Capture the cell that displays the provided text and extract its [x, y] central coordinate. 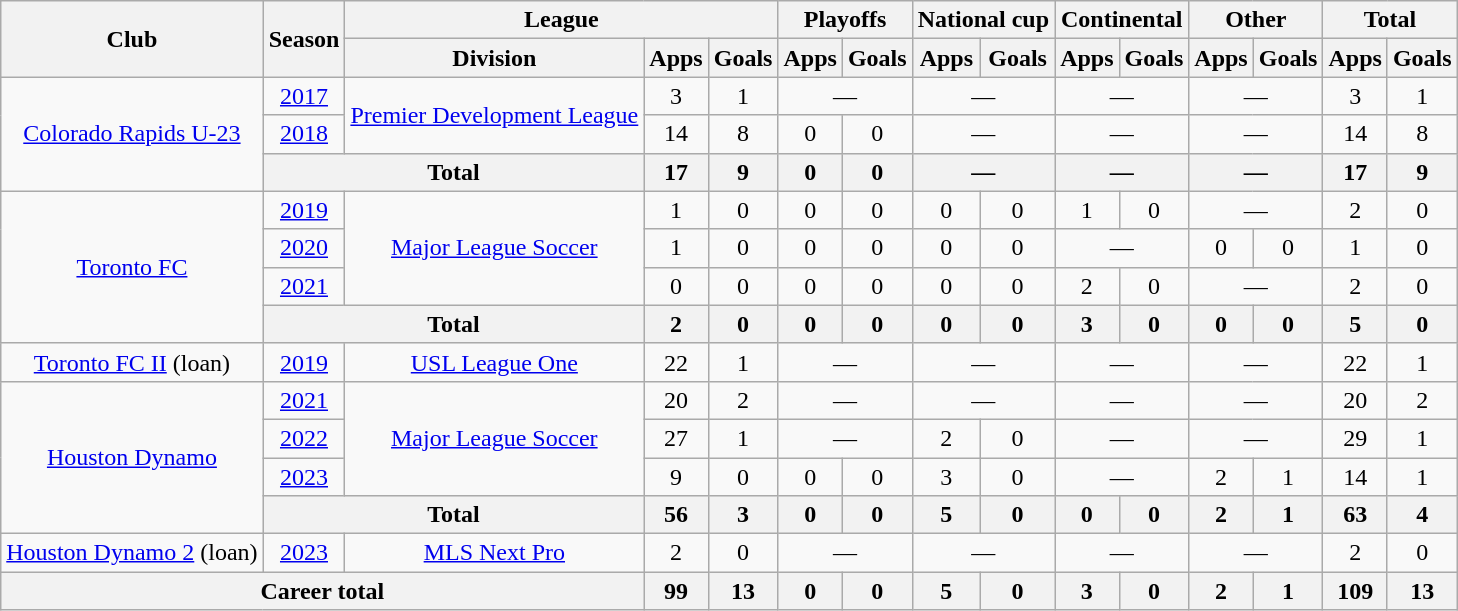
Season [304, 39]
Division [494, 58]
Career total [322, 591]
Toronto FC II (loan) [132, 362]
League [562, 20]
29 [1355, 438]
MLS Next Pro [494, 553]
Toronto FC [132, 267]
Colorado Rapids U-23 [132, 134]
Playoffs [845, 20]
2017 [304, 96]
USL League One [494, 362]
56 [676, 515]
63 [1355, 515]
Premier Development League [494, 115]
2022 [304, 438]
2018 [304, 134]
109 [1355, 591]
Houston Dynamo 2 (loan) [132, 553]
Other [1256, 20]
Continental [1122, 20]
2020 [304, 248]
National cup [983, 20]
99 [676, 591]
Houston Dynamo [132, 457]
Club [132, 39]
4 [1422, 515]
27 [676, 438]
